Return [x, y] of the center of cell containing provided text 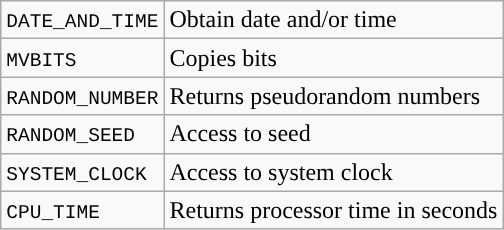
Obtain date and/or time [334, 20]
RANDOM_SEED [82, 134]
RANDOM_NUMBER [82, 96]
Returns pseudorandom numbers [334, 96]
MVBITS [82, 58]
DATE_AND_TIME [82, 20]
Access to seed [334, 134]
SYSTEM_CLOCK [82, 172]
Access to system clock [334, 172]
CPU_TIME [82, 210]
Copies bits [334, 58]
Returns processor time in seconds [334, 210]
